Capture the cell that displays the provided text and extract its [X, Y] central coordinate. 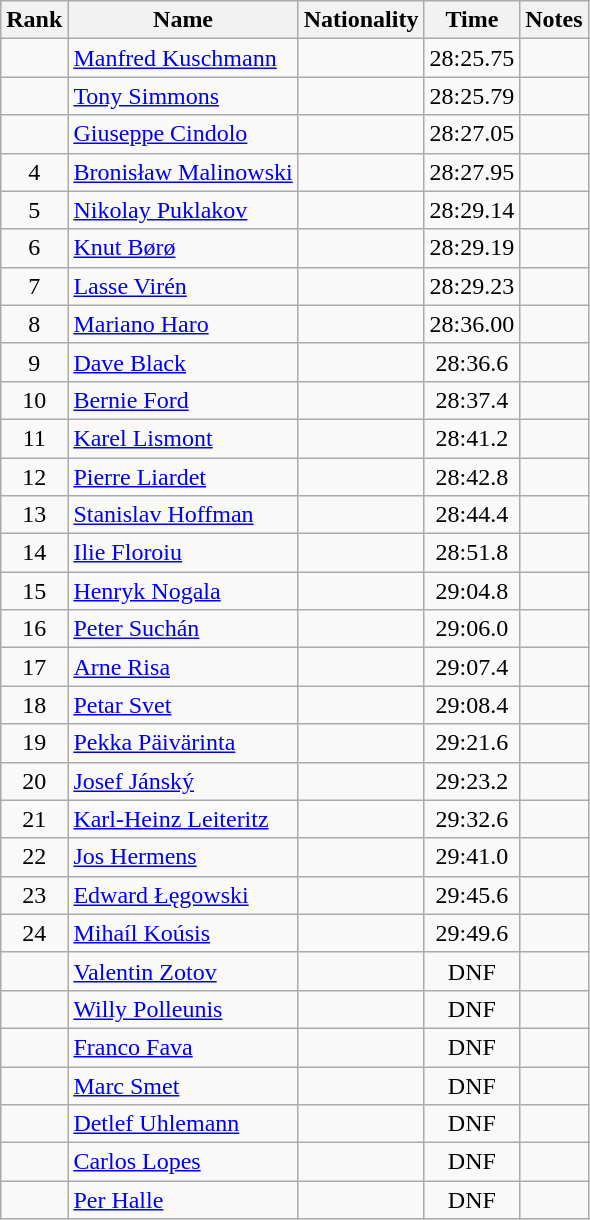
Arne Risa [183, 667]
10 [34, 400]
Mihaíl Koúsis [183, 933]
29:41.0 [472, 857]
28:42.8 [472, 477]
12 [34, 477]
Marc Smet [183, 1085]
Name [183, 20]
22 [34, 857]
Edward Łęgowski [183, 895]
Tony Simmons [183, 96]
Nationality [361, 20]
14 [34, 553]
17 [34, 667]
Manfred Kuschmann [183, 58]
28:29.14 [472, 210]
Valentin Zotov [183, 971]
19 [34, 743]
11 [34, 438]
Josef Jánský [183, 781]
5 [34, 210]
Willy Polleunis [183, 1009]
28:25.75 [472, 58]
13 [34, 515]
Jos Hermens [183, 857]
Nikolay Puklakov [183, 210]
28:29.23 [472, 286]
Rank [34, 20]
28:27.95 [472, 172]
Karl-Heinz Leiteritz [183, 819]
29:21.6 [472, 743]
9 [34, 362]
28:41.2 [472, 438]
Henryk Nogala [183, 591]
Per Halle [183, 1200]
18 [34, 705]
Petar Svet [183, 705]
Ilie Floroiu [183, 553]
Dave Black [183, 362]
Knut Børø [183, 248]
28:25.79 [472, 96]
29:23.2 [472, 781]
20 [34, 781]
Stanislav Hoffman [183, 515]
29:45.6 [472, 895]
24 [34, 933]
23 [34, 895]
16 [34, 629]
Bronisław Malinowski [183, 172]
29:08.4 [472, 705]
Notes [554, 20]
7 [34, 286]
21 [34, 819]
28:36.00 [472, 324]
6 [34, 248]
4 [34, 172]
28:44.4 [472, 515]
Karel Lismont [183, 438]
28:29.19 [472, 248]
29:32.6 [472, 819]
Detlef Uhlemann [183, 1124]
28:51.8 [472, 553]
Carlos Lopes [183, 1162]
8 [34, 324]
15 [34, 591]
29:07.4 [472, 667]
29:49.6 [472, 933]
Mariano Haro [183, 324]
Pierre Liardet [183, 477]
28:37.4 [472, 400]
Time [472, 20]
28:27.05 [472, 134]
Lasse Virén [183, 286]
28:36.6 [472, 362]
29:06.0 [472, 629]
Franco Fava [183, 1047]
29:04.8 [472, 591]
Bernie Ford [183, 400]
Giuseppe Cindolo [183, 134]
Pekka Päivärinta [183, 743]
Peter Suchán [183, 629]
